Pinpoint the cell where the given text exists, returning its (x, y) midpoint coordinate. 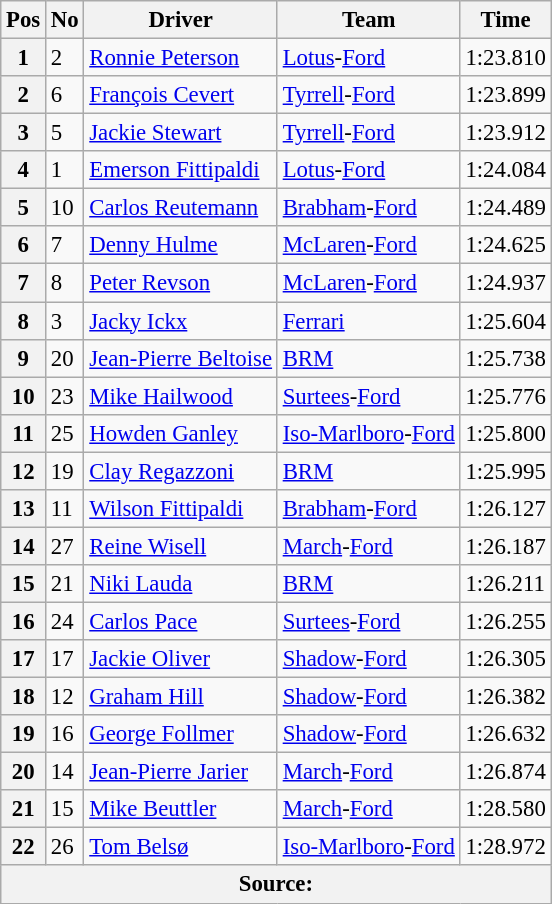
1:26.382 (506, 697)
27 (65, 546)
Driver (180, 20)
Jacky Ickx (180, 321)
23 (65, 396)
Team (368, 20)
Howden Ganley (180, 433)
Carlos Pace (180, 621)
Ferrari (368, 321)
Clay Regazzoni (180, 471)
1:25.995 (506, 471)
Mike Hailwood (180, 396)
1:23.810 (506, 58)
Source: (276, 885)
Jackie Stewart (180, 133)
Jackie Oliver (180, 659)
Emerson Fittipaldi (180, 170)
François Cevert (180, 95)
Wilson Fittipaldi (180, 509)
1:25.738 (506, 358)
1:28.972 (506, 847)
George Follmer (180, 734)
1:24.625 (506, 245)
1:26.305 (506, 659)
Graham Hill (180, 697)
Peter Revson (180, 283)
22 (24, 847)
1:26.211 (506, 584)
Pos (24, 20)
1:24.489 (506, 208)
1:26.187 (506, 546)
1:23.899 (506, 95)
1:25.776 (506, 396)
1:24.084 (506, 170)
Reine Wisell (180, 546)
Carlos Reutemann (180, 208)
1:26.255 (506, 621)
18 (24, 697)
13 (24, 509)
1:28.580 (506, 809)
Denny Hulme (180, 245)
No (65, 20)
Jean-Pierre Jarier (180, 772)
Ronnie Peterson (180, 58)
1:23.912 (506, 133)
25 (65, 433)
26 (65, 847)
1:25.800 (506, 433)
Niki Lauda (180, 584)
1:26.632 (506, 734)
Mike Beuttler (180, 809)
1:26.127 (506, 509)
1:26.874 (506, 772)
24 (65, 621)
1:25.604 (506, 321)
9 (24, 358)
Time (506, 20)
4 (24, 170)
1:24.937 (506, 283)
Tom Belsø (180, 847)
Jean-Pierre Beltoise (180, 358)
